Identify which cell holds the provided text, then report its [x, y] central coordinate. 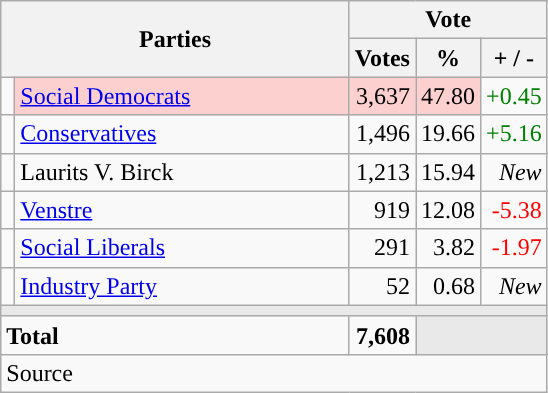
Source [274, 373]
% [448, 58]
3.82 [448, 248]
19.66 [448, 134]
-1.97 [514, 248]
+5.16 [514, 134]
-5.38 [514, 210]
Total [176, 335]
47.80 [448, 96]
Laurits V. Birck [182, 172]
919 [382, 210]
Votes [382, 58]
Social Democrats [182, 96]
Social Liberals [182, 248]
0.68 [448, 286]
7,608 [382, 335]
Venstre [182, 210]
15.94 [448, 172]
12.08 [448, 210]
Industry Party [182, 286]
Parties [176, 39]
52 [382, 286]
Vote [448, 20]
1,213 [382, 172]
291 [382, 248]
1,496 [382, 134]
+ / - [514, 58]
+0.45 [514, 96]
Conservatives [182, 134]
3,637 [382, 96]
